Detect which cell encompasses the target text, then output its (x, y) center coordinate. 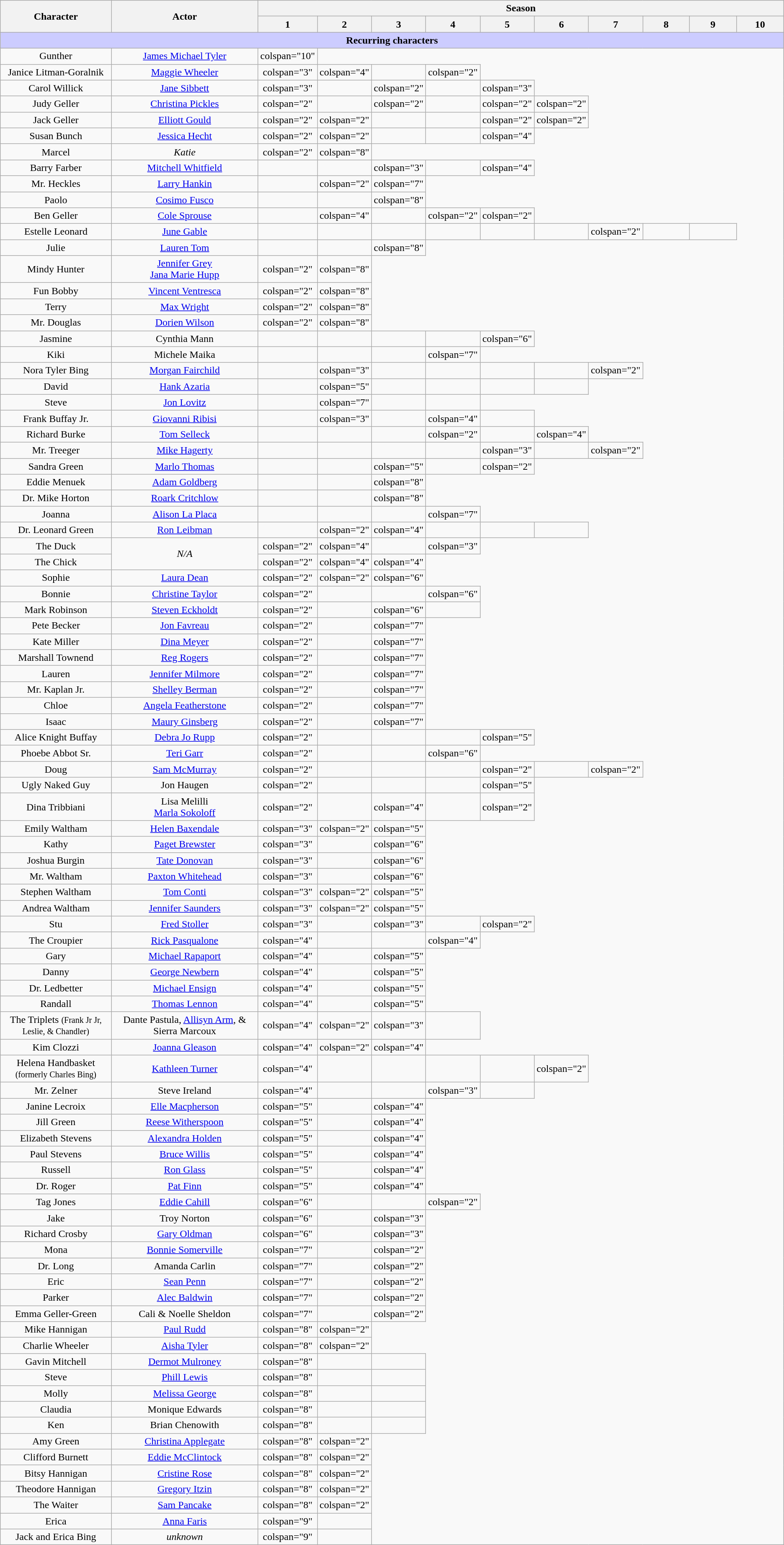
Jake (56, 1218)
Joshua Burgin (56, 860)
Reg Rogers (185, 657)
Barry Farber (56, 168)
Ron Leibman (185, 530)
Fun Bobby (56, 291)
Isaac (56, 721)
Gunther (56, 56)
Kate Miller (56, 642)
Parker (56, 1298)
Larry Hankin (185, 184)
Hank Azaria (185, 386)
Jon Lovitz (185, 402)
Cole Sprouse (185, 216)
N/A (185, 554)
Eddie Cahill (185, 1202)
Lisa MelilliMarla Sokoloff (185, 807)
Susan Bunch (56, 136)
2 (345, 24)
Jennifer Milmore (185, 673)
Shelley Berman (185, 689)
Michael Ensign (185, 988)
Bonnie (56, 594)
Lauren Tom (185, 248)
Danny (56, 972)
Elizabeth Stevens (56, 1138)
Paxton Whitehead (185, 876)
Alison La Placa (185, 514)
Tom Selleck (185, 434)
Paget Brewster (185, 844)
Judy Geller (56, 104)
Paolo (56, 200)
Elliott Gould (185, 120)
Michele Maika (185, 355)
David (56, 386)
Bonnie Somerville (185, 1250)
7 (616, 24)
Bruce Willis (185, 1154)
Gary (56, 956)
Laura Dean (185, 578)
Jack Geller (56, 120)
Elle Macpherson (185, 1106)
Marcel (56, 152)
Eddie McClintock (185, 1457)
Amy Green (56, 1441)
Eric (56, 1282)
Kathleen Turner (185, 1069)
Andrea Waltham (56, 908)
Dante Pastula, Allisyn Arm, & Sierra Marcoux (185, 1026)
Richard Crosby (56, 1234)
Marshall Townend (56, 657)
Nora Tyler Bing (56, 370)
1 (288, 24)
Tag Jones (56, 1202)
Jill Green (56, 1122)
Anna Faris (185, 1521)
Alec Baldwin (185, 1298)
Janine Lecroix (56, 1106)
Aisha Tyler (185, 1346)
Paul Rudd (185, 1330)
Joanna Gleason (185, 1047)
10 (760, 24)
Max Wright (185, 307)
Alexandra Holden (185, 1138)
Michael Rapaport (185, 956)
Paul Stevens (56, 1154)
Janice Litman-Goralnik (56, 72)
Steve Ireland (185, 1090)
3 (399, 24)
5 (507, 24)
Jack and Erica Bing (56, 1537)
Recurring characters (392, 40)
Roark Critchlow (185, 498)
Mona (56, 1250)
Christine Taylor (185, 594)
Stephen Waltham (56, 892)
Thomas Lennon (185, 1004)
Angela Featherstone (185, 705)
Russell (56, 1170)
Ron Glass (185, 1170)
Claudia (56, 1409)
Dr. Ledbetter (56, 988)
Kiki (56, 355)
Adam Goldberg (185, 482)
Joanna (56, 514)
James Michael Tyler (185, 56)
Richard Burke (56, 434)
Christina Pickles (185, 104)
Mr. Kaplan Jr. (56, 689)
Ken (56, 1425)
Rick Pasqualone (185, 940)
Randall (56, 1004)
Pete Becker (56, 626)
Dr. Mike Horton (56, 498)
Jon Haugen (185, 785)
Helen Baxendale (185, 828)
Tom Conti (185, 892)
Brian Chenowith (185, 1425)
Mr. Zelner (56, 1090)
Dr. Long (56, 1266)
Sam Pancake (185, 1505)
Mitchell Whitfield (185, 168)
The Triplets (Frank Jr Jr, Leslie, & Chandler) (56, 1026)
Emily Waltham (56, 828)
Gregory Itzin (185, 1489)
June Gable (185, 232)
Jessica Hecht (185, 136)
Sean Penn (185, 1282)
Katie (185, 152)
Gary Oldman (185, 1234)
Cynthia Mann (185, 339)
Actor (185, 16)
The Chick (56, 562)
unknown (185, 1537)
Stu (56, 924)
8 (666, 24)
George Newbern (185, 972)
Maury Ginsberg (185, 721)
Cristine Rose (185, 1473)
Mike Hagerty (185, 450)
Chloe (56, 705)
colspan="10" (288, 56)
Jennifer Saunders (185, 908)
Dr. Roger (56, 1186)
Erica (56, 1521)
Troy Norton (185, 1218)
Teri Garr (185, 753)
Mr. Douglas (56, 323)
6 (562, 24)
The Waiter (56, 1505)
Cali & Noelle Sheldon (185, 1314)
Mr. Treeger (56, 450)
Vincent Ventresca (185, 291)
Carol Willick (56, 88)
Ugly Naked Guy (56, 785)
Maggie Wheeler (185, 72)
Gavin Mitchell (56, 1361)
Helena Handbasket(formerly Charles Bing) (56, 1069)
Sandra Green (56, 466)
Frank Buffay Jr. (56, 418)
Marlo Thomas (185, 466)
Dina Meyer (185, 642)
Dr. Leonard Green (56, 530)
Morgan Fairchild (185, 370)
Alice Knight Buffay (56, 738)
Lauren (56, 673)
Dorien Wilson (185, 323)
Jon Favreau (185, 626)
Season (521, 8)
Debra Jo Rupp (185, 738)
Molly (56, 1393)
Sam McMurray (185, 769)
Jennifer GreyJana Marie Hupp (185, 269)
Sophie (56, 578)
Estelle Leonard (56, 232)
Emma Geller-Green (56, 1314)
Julie (56, 248)
Bitsy Hannigan (56, 1473)
Steven Eckholdt (185, 610)
Theodore Hannigan (56, 1489)
Kathy (56, 844)
Jasmine (56, 339)
Jane Sibbett (185, 88)
The Duck (56, 546)
Cosimo Fusco (185, 200)
Pat Finn (185, 1186)
Ben Geller (56, 216)
4 (453, 24)
9 (713, 24)
Character (56, 16)
Monique Edwards (185, 1409)
Tate Donovan (185, 860)
Dina Tribbiani (56, 807)
Kim Clozzi (56, 1047)
Giovanni Ribisi (185, 418)
Melissa George (185, 1393)
Mr. Heckles (56, 184)
Christina Applegate (185, 1441)
Phoebe Abbot Sr. (56, 753)
Reese Witherspoon (185, 1122)
The Croupier (56, 940)
Doug (56, 769)
Amanda Carlin (185, 1266)
Mindy Hunter (56, 269)
Phill Lewis (185, 1377)
Fred Stoller (185, 924)
Clifford Burnett (56, 1457)
Mark Robinson (56, 610)
Mr. Waltham (56, 876)
Terry (56, 307)
Eddie Menuek (56, 482)
Charlie Wheeler (56, 1346)
Dermot Mulroney (185, 1361)
Mike Hannigan (56, 1330)
